Scan for the cell matching the given text and deliver its [x, y] coordinate at center. 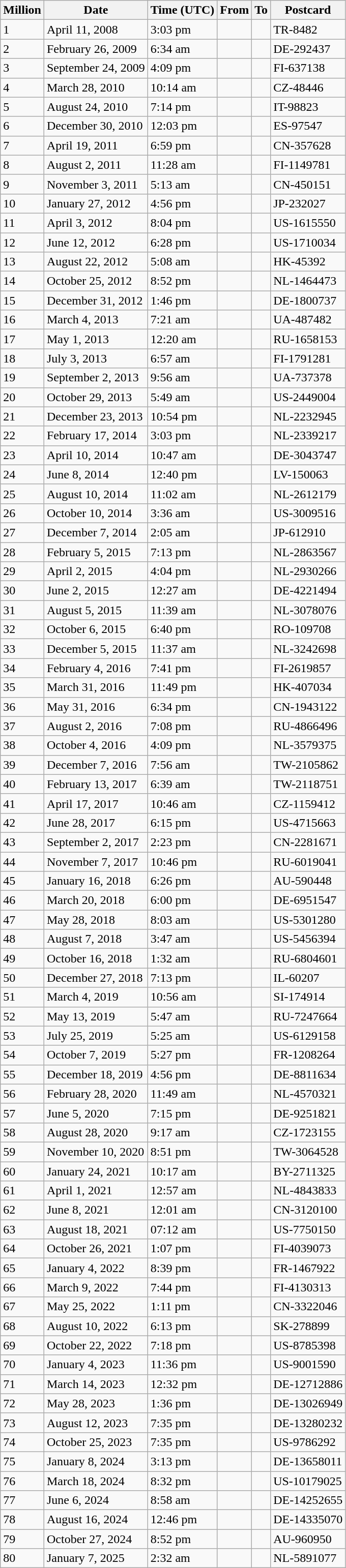
US-9786292 [308, 1442]
8 [22, 165]
30 [22, 591]
9 [22, 184]
May 1, 2013 [96, 339]
1:07 pm [182, 1249]
June 8, 2014 [96, 474]
February 5, 2015 [96, 552]
18 [22, 358]
53 [22, 1036]
December 18, 2019 [96, 1074]
June 5, 2020 [96, 1113]
June 28, 2017 [96, 823]
7:15 pm [182, 1113]
RU-6804601 [308, 958]
6:40 pm [182, 629]
33 [22, 649]
US-2449004 [308, 397]
NL-2232945 [308, 416]
10:56 am [182, 997]
July 3, 2013 [96, 358]
NL-1464473 [308, 281]
43 [22, 842]
51 [22, 997]
US-5456394 [308, 939]
2:32 am [182, 1558]
February 4, 2016 [96, 668]
FI-2619857 [308, 668]
Million [22, 10]
11:36 pm [182, 1365]
6:39 am [182, 784]
November 7, 2017 [96, 862]
9:56 am [182, 378]
August 5, 2015 [96, 610]
2 [22, 49]
FI-637138 [308, 68]
IL-60207 [308, 978]
August 2, 2016 [96, 726]
8:51 pm [182, 1152]
11:39 am [182, 610]
66 [22, 1287]
Date [96, 10]
May 13, 2019 [96, 1016]
NL-4570321 [308, 1094]
CN-3322046 [308, 1307]
February 26, 2009 [96, 49]
August 2, 2011 [96, 165]
8:03 am [182, 920]
48 [22, 939]
October 7, 2019 [96, 1055]
6:57 am [182, 358]
January 7, 2025 [96, 1558]
October 4, 2016 [96, 745]
49 [22, 958]
JP-612910 [308, 532]
11:28 am [182, 165]
October 29, 2013 [96, 397]
March 31, 2016 [96, 687]
19 [22, 378]
27 [22, 532]
1:46 pm [182, 300]
January 4, 2022 [96, 1268]
24 [22, 474]
October 25, 2023 [96, 1442]
August 18, 2021 [96, 1229]
69 [22, 1345]
CN-2281671 [308, 842]
3 [22, 68]
12:57 am [182, 1191]
NL-2930266 [308, 571]
March 9, 2022 [96, 1287]
11:37 am [182, 649]
DE-6951547 [308, 900]
60 [22, 1171]
12:27 am [182, 591]
70 [22, 1365]
NL-2339217 [308, 436]
9:17 am [182, 1132]
December 5, 2015 [96, 649]
Time (UTC) [182, 10]
29 [22, 571]
August 10, 2014 [96, 494]
June 12, 2012 [96, 243]
DE-292437 [308, 49]
55 [22, 1074]
6:15 pm [182, 823]
February 28, 2020 [96, 1094]
22 [22, 436]
December 27, 2018 [96, 978]
44 [22, 862]
October 16, 2018 [96, 958]
BY-2711325 [308, 1171]
54 [22, 1055]
DE-13658011 [308, 1461]
32 [22, 629]
US-6129158 [308, 1036]
November 10, 2020 [96, 1152]
January 24, 2021 [96, 1171]
CZ-1723155 [308, 1132]
January 8, 2024 [96, 1461]
DE-3043747 [308, 455]
CZ-48446 [308, 87]
US-4715663 [308, 823]
65 [22, 1268]
April 19, 2011 [96, 145]
DE-13026949 [308, 1403]
CN-1943122 [308, 707]
May 28, 2018 [96, 920]
6:00 pm [182, 900]
10:46 am [182, 803]
January 16, 2018 [96, 881]
December 31, 2012 [96, 300]
US-8785398 [308, 1345]
25 [22, 494]
NL-4843833 [308, 1191]
6:26 pm [182, 881]
2:23 pm [182, 842]
10:46 pm [182, 862]
34 [22, 668]
6:59 pm [182, 145]
June 6, 2024 [96, 1500]
7:21 am [182, 320]
40 [22, 784]
64 [22, 1249]
8:04 pm [182, 223]
38 [22, 745]
62 [22, 1210]
March 18, 2024 [96, 1481]
TW-2105862 [308, 765]
TW-3064528 [308, 1152]
11:49 pm [182, 687]
September 2, 2013 [96, 378]
72 [22, 1403]
December 7, 2016 [96, 765]
RU-1658153 [308, 339]
October 27, 2024 [96, 1539]
US-1615550 [308, 223]
UA-487482 [308, 320]
50 [22, 978]
41 [22, 803]
June 8, 2021 [96, 1210]
FI-1791281 [308, 358]
IT-98823 [308, 107]
April 10, 2014 [96, 455]
5 [22, 107]
DE-14335070 [308, 1520]
3:47 am [182, 939]
4:04 pm [182, 571]
28 [22, 552]
August 12, 2023 [96, 1423]
8:58 am [182, 1500]
DE-12712886 [308, 1384]
31 [22, 610]
12:46 pm [182, 1520]
12:20 am [182, 339]
1:36 pm [182, 1403]
67 [22, 1307]
5:27 pm [182, 1055]
12 [22, 243]
US-3009516 [308, 513]
12:40 pm [182, 474]
April 1, 2021 [96, 1191]
76 [22, 1481]
6:13 pm [182, 1326]
November 3, 2011 [96, 184]
79 [22, 1539]
FR-1467922 [308, 1268]
April 3, 2012 [96, 223]
July 25, 2019 [96, 1036]
6:28 pm [182, 243]
RU-4866496 [308, 726]
August 10, 2022 [96, 1326]
October 6, 2015 [96, 629]
46 [22, 900]
CN-357628 [308, 145]
RO-109708 [308, 629]
US-1710034 [308, 243]
August 24, 2010 [96, 107]
DE-9251821 [308, 1113]
June 2, 2015 [96, 591]
52 [22, 1016]
February 13, 2017 [96, 784]
May 25, 2022 [96, 1307]
21 [22, 416]
May 28, 2023 [96, 1403]
7:56 am [182, 765]
AU-960950 [308, 1539]
7:14 pm [182, 107]
36 [22, 707]
NL-5891077 [308, 1558]
39 [22, 765]
17 [22, 339]
NL-3078076 [308, 610]
78 [22, 1520]
August 7, 2018 [96, 939]
March 14, 2023 [96, 1384]
7:44 pm [182, 1287]
US-9001590 [308, 1365]
57 [22, 1113]
March 4, 2013 [96, 320]
January 4, 2023 [96, 1365]
CN-3120100 [308, 1210]
NL-3579375 [308, 745]
1:32 am [182, 958]
March 28, 2010 [96, 87]
US-5301280 [308, 920]
HK-45392 [308, 262]
35 [22, 687]
5:49 am [182, 397]
ES-97547 [308, 126]
5:47 am [182, 1016]
16 [22, 320]
December 30, 2010 [96, 126]
07:12 am [182, 1229]
5:25 am [182, 1036]
68 [22, 1326]
CN-450151 [308, 184]
4 [22, 87]
NL-2612179 [308, 494]
20 [22, 397]
Postcard [308, 10]
7:08 pm [182, 726]
August 22, 2012 [96, 262]
13 [22, 262]
December 23, 2013 [96, 416]
US-10179025 [308, 1481]
77 [22, 1500]
FI-4130313 [308, 1287]
42 [22, 823]
CZ-1159412 [308, 803]
75 [22, 1461]
14 [22, 281]
59 [22, 1152]
October 22, 2022 [96, 1345]
March 20, 2018 [96, 900]
37 [22, 726]
February 17, 2014 [96, 436]
RU-6019041 [308, 862]
December 7, 2014 [96, 532]
10 [22, 203]
DE-8811634 [308, 1074]
1:11 pm [182, 1307]
11:02 am [182, 494]
SK-278899 [308, 1326]
10:17 am [182, 1171]
October 26, 2021 [96, 1249]
45 [22, 881]
FI-4039073 [308, 1249]
7:18 pm [182, 1345]
DE-14252655 [308, 1500]
6:34 am [182, 49]
15 [22, 300]
8:39 pm [182, 1268]
SI-174914 [308, 997]
August 28, 2020 [96, 1132]
12:32 pm [182, 1384]
6:34 pm [182, 707]
10:54 pm [182, 416]
April 17, 2017 [96, 803]
11 [22, 223]
11:49 am [182, 1094]
26 [22, 513]
DE-1800737 [308, 300]
1 [22, 29]
2:05 am [182, 532]
7:41 pm [182, 668]
58 [22, 1132]
LV-150063 [308, 474]
UA-737378 [308, 378]
23 [22, 455]
JP-232027 [308, 203]
September 2, 2017 [96, 842]
74 [22, 1442]
61 [22, 1191]
DE-4221494 [308, 591]
January 27, 2012 [96, 203]
DE-13280232 [308, 1423]
5:08 am [182, 262]
56 [22, 1094]
6 [22, 126]
3:36 am [182, 513]
FR-1208264 [308, 1055]
80 [22, 1558]
September 24, 2009 [96, 68]
5:13 am [182, 184]
RU-7247664 [308, 1016]
October 10, 2014 [96, 513]
12:01 am [182, 1210]
April 2, 2015 [96, 571]
3:13 pm [182, 1461]
NL-3242698 [308, 649]
To [262, 10]
May 31, 2016 [96, 707]
April 11, 2008 [96, 29]
12:03 pm [182, 126]
August 16, 2024 [96, 1520]
10:47 am [182, 455]
NL-2863567 [308, 552]
FI-1149781 [308, 165]
October 25, 2012 [96, 281]
March 4, 2019 [96, 997]
From [235, 10]
7 [22, 145]
TR-8482 [308, 29]
47 [22, 920]
71 [22, 1384]
10:14 am [182, 87]
73 [22, 1423]
HK-407034 [308, 687]
8:32 pm [182, 1481]
US-7750150 [308, 1229]
AU-590448 [308, 881]
TW-2118751 [308, 784]
63 [22, 1229]
